Capture the cell that displays the provided text and extract its (X, Y) central coordinate. 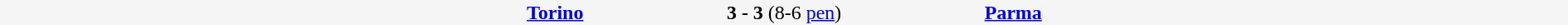
3 - 3 (8-6 pen) (784, 12)
Torino (293, 12)
Parma (1275, 12)
